Identify which cell holds the provided text, then report its [x, y] central coordinate. 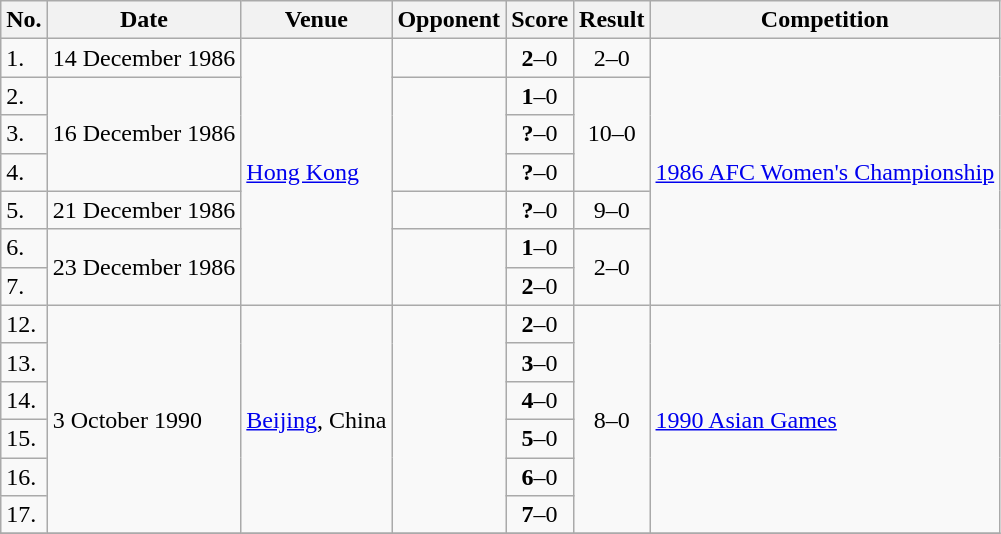
Hong Kong [316, 172]
7–0 [540, 515]
1. [24, 58]
7. [24, 286]
1986 AFC Women's Championship [825, 172]
Result [612, 20]
14. [24, 400]
10–0 [612, 134]
Date [144, 20]
13. [24, 362]
4–0 [540, 400]
23 December 1986 [144, 267]
3. [24, 134]
15. [24, 438]
3 October 1990 [144, 419]
1990 Asian Games [825, 419]
8–0 [612, 419]
5–0 [540, 438]
14 December 1986 [144, 58]
Venue [316, 20]
3–0 [540, 362]
9–0 [612, 210]
5. [24, 210]
Beijing, China [316, 419]
12. [24, 324]
17. [24, 515]
6. [24, 248]
6–0 [540, 477]
21 December 1986 [144, 210]
4. [24, 172]
16 December 1986 [144, 134]
Competition [825, 20]
No. [24, 20]
Score [540, 20]
Opponent [449, 20]
16. [24, 477]
2. [24, 96]
